Provide the [x, y] coordinate of the cell's center where the given text is located.  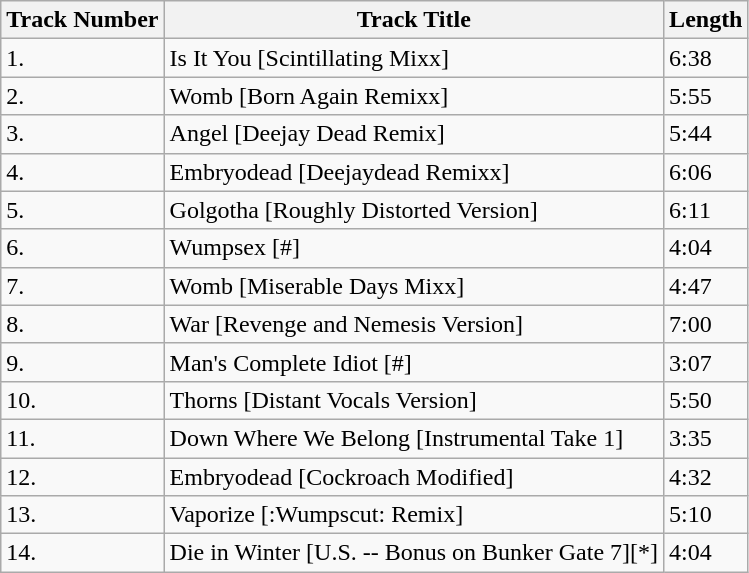
3. [82, 134]
7:00 [706, 324]
Down Where We Belong [Instrumental Take 1] [414, 438]
5:55 [706, 96]
Womb [Born Again Remixx] [414, 96]
Womb [Miserable Days Mixx] [414, 286]
1. [82, 58]
14. [82, 553]
3:07 [706, 362]
Is It You [Scintillating Mixx] [414, 58]
Embryodead [Deejaydead Remixx] [414, 172]
Track Number [82, 20]
6:38 [706, 58]
2. [82, 96]
3:35 [706, 438]
10. [82, 400]
5:10 [706, 515]
Embryodead [Cockroach Modified] [414, 477]
5. [82, 210]
Length [706, 20]
Wumpsex [#] [414, 248]
4:47 [706, 286]
6. [82, 248]
Die in Winter [U.S. -- Bonus on Bunker Gate 7][*] [414, 553]
5:44 [706, 134]
4. [82, 172]
13. [82, 515]
Man's Complete Idiot [#] [414, 362]
9. [82, 362]
Track Title [414, 20]
Thorns [Distant Vocals Version] [414, 400]
12. [82, 477]
7. [82, 286]
4:32 [706, 477]
8. [82, 324]
Vaporize [:Wumpscut: Remix] [414, 515]
5:50 [706, 400]
11. [82, 438]
6:06 [706, 172]
War [Revenge and Nemesis Version] [414, 324]
Angel [Deejay Dead Remix] [414, 134]
6:11 [706, 210]
Golgotha [Roughly Distorted Version] [414, 210]
